For the text-containing cell, return its midpoint in [x, y] coordinate format. 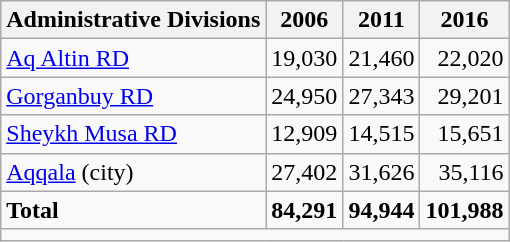
2006 [304, 20]
94,944 [382, 210]
Aqqala (city) [134, 172]
27,402 [304, 172]
Aq Altin RD [134, 58]
24,950 [304, 96]
35,116 [464, 172]
14,515 [382, 134]
12,909 [304, 134]
Gorganbuy RD [134, 96]
Administrative Divisions [134, 20]
101,988 [464, 210]
19,030 [304, 58]
27,343 [382, 96]
29,201 [464, 96]
21,460 [382, 58]
Total [134, 210]
15,651 [464, 134]
84,291 [304, 210]
31,626 [382, 172]
2011 [382, 20]
2016 [464, 20]
22,020 [464, 58]
Sheykh Musa RD [134, 134]
